From the cell containing the given text, extract its center point as (X, Y) coordinate. 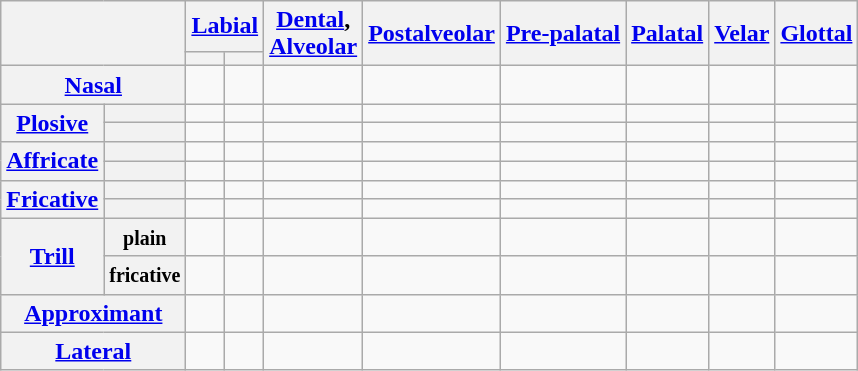
fricative (145, 275)
Affricate (52, 161)
Dental,Alveolar (314, 34)
Labial (225, 26)
Velar (742, 34)
Fricative (52, 199)
Plosive (52, 123)
Nasal (94, 85)
Glottal (816, 34)
Pre-palatal (562, 34)
Postalveolar (432, 34)
Trill (52, 256)
plain (145, 237)
Palatal (668, 34)
Lateral (94, 351)
Approximant (94, 313)
